For the text-containing cell, return its midpoint in (X, Y) coordinate format. 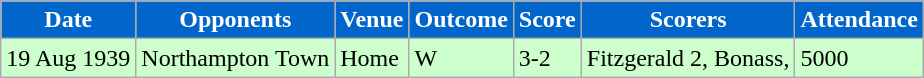
Venue (372, 20)
Northampton Town (236, 58)
19 Aug 1939 (68, 58)
Home (372, 58)
W (461, 58)
Score (547, 20)
Fitzgerald 2, Bonass, (688, 58)
Date (68, 20)
Outcome (461, 20)
3-2 (547, 58)
Opponents (236, 20)
5000 (859, 58)
Scorers (688, 20)
Attendance (859, 20)
